Identify which cell holds the provided text, then report its (X, Y) central coordinate. 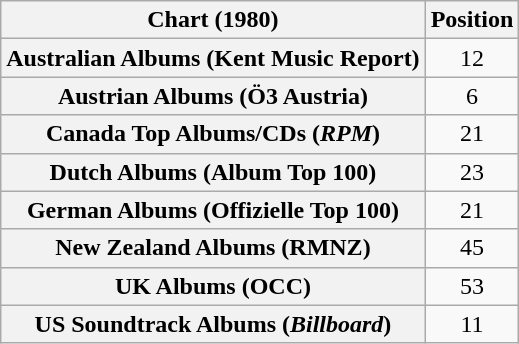
11 (472, 324)
Australian Albums (Kent Music Report) (213, 58)
53 (472, 286)
Position (472, 20)
New Zealand Albums (RMNZ) (213, 248)
45 (472, 248)
US Soundtrack Albums (Billboard) (213, 324)
Chart (1980) (213, 20)
Dutch Albums (Album Top 100) (213, 172)
6 (472, 96)
German Albums (Offizielle Top 100) (213, 210)
Austrian Albums (Ö3 Austria) (213, 96)
23 (472, 172)
Canada Top Albums/CDs (RPM) (213, 134)
12 (472, 58)
UK Albums (OCC) (213, 286)
